Extract the [X, Y] coordinate from the center of the cell holding the provided text.  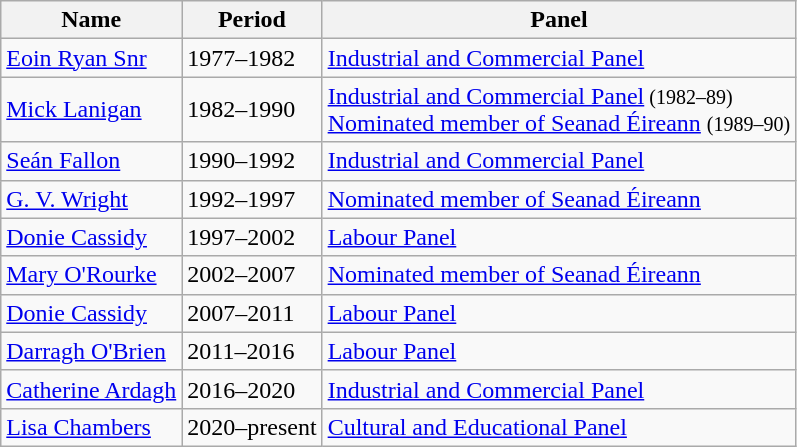
1982–1990 [252, 110]
2011–2016 [252, 351]
Catherine Ardagh [92, 389]
2020–present [252, 427]
Period [252, 20]
Seán Fallon [92, 161]
1992–1997 [252, 199]
Cultural and Educational Panel [559, 427]
Darragh O'Brien [92, 351]
Lisa Chambers [92, 427]
1990–1992 [252, 161]
1997–2002 [252, 237]
Mary O'Rourke [92, 275]
Panel [559, 20]
2002–2007 [252, 275]
Industrial and Commercial Panel (1982–89)Nominated member of Seanad Éireann (1989–90) [559, 110]
1977–1982 [252, 58]
Eoin Ryan Snr [92, 58]
G. V. Wright [92, 199]
2016–2020 [252, 389]
Mick Lanigan [92, 110]
Name [92, 20]
2007–2011 [252, 313]
